For the text-containing cell, return its midpoint in [x, y] coordinate format. 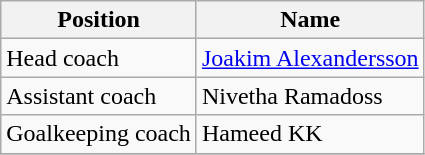
Nivetha Ramadoss [310, 96]
Joakim Alexandersson [310, 58]
Name [310, 20]
Hameed KK [310, 134]
Goalkeeping coach [99, 134]
Assistant coach [99, 96]
Head coach [99, 58]
Position [99, 20]
